Identify which cell holds the provided text, then report its (x, y) central coordinate. 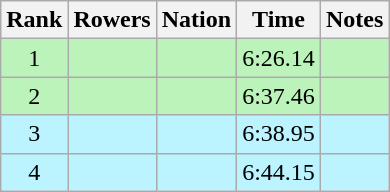
6:26.14 (279, 58)
4 (34, 172)
6:38.95 (279, 134)
Rowers (112, 20)
Time (279, 20)
Notes (354, 20)
Rank (34, 20)
2 (34, 96)
6:44.15 (279, 172)
Nation (196, 20)
3 (34, 134)
6:37.46 (279, 96)
1 (34, 58)
